Find where the given text appears and provide that cell's center as (x, y) coordinate. 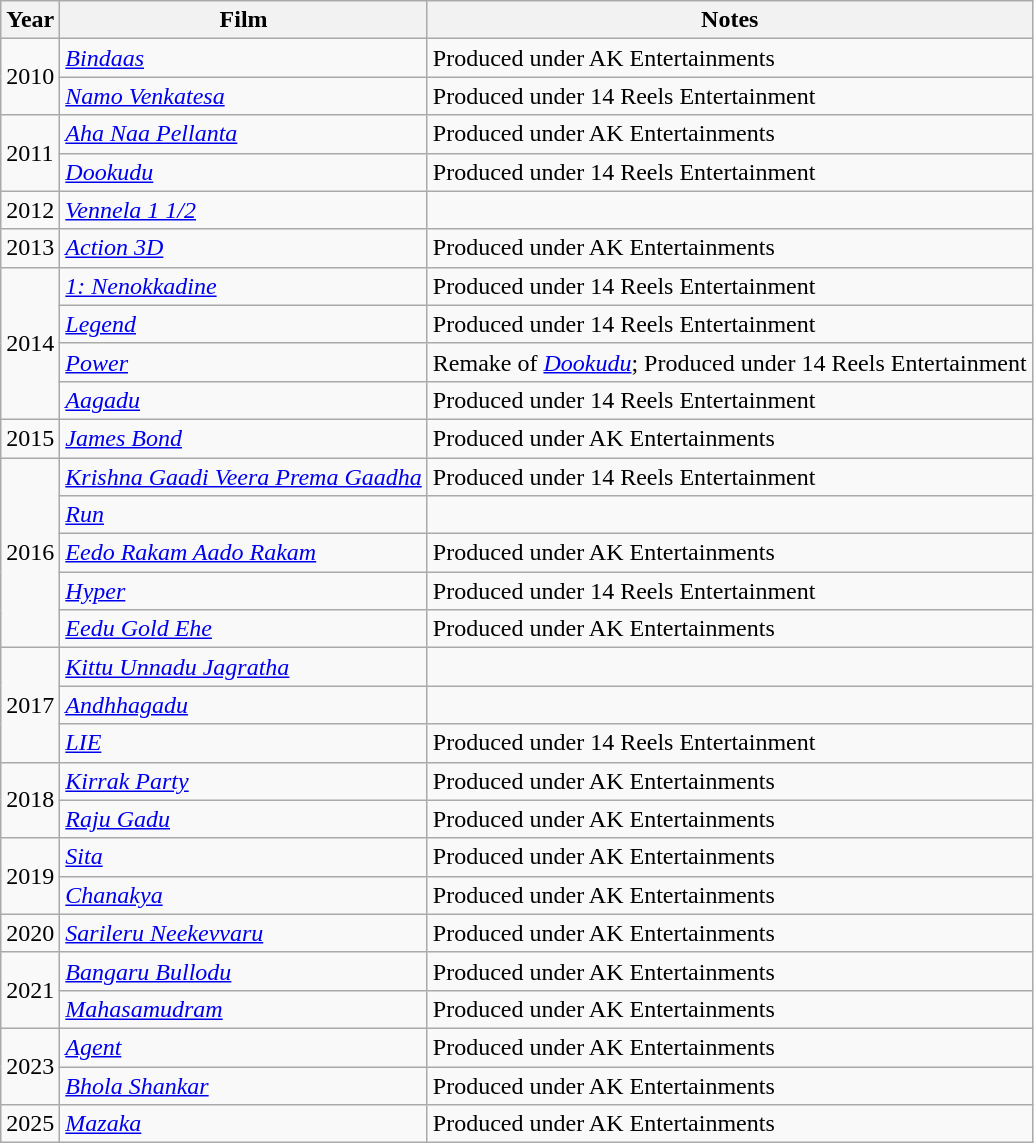
1: Nenokkadine (244, 286)
Chanakya (244, 895)
Bangaru Bullodu (244, 971)
Kirrak Party (244, 781)
Andhhagadu (244, 705)
2019 (30, 876)
Bindaas (244, 58)
Kittu Unnadu Jagratha (244, 667)
Mahasamudram (244, 1009)
2021 (30, 990)
Vennela 1 1/2 (244, 210)
James Bond (244, 438)
2017 (30, 705)
Legend (244, 324)
Bhola Shankar (244, 1085)
Eedo Rakam Aado Rakam (244, 553)
2014 (30, 343)
2020 (30, 933)
2011 (30, 153)
Krishna Gaadi Veera Prema Gaadha (244, 477)
Hyper (244, 591)
2012 (30, 210)
Year (30, 20)
Action 3D (244, 248)
2013 (30, 248)
Sita (244, 857)
2015 (30, 438)
Power (244, 362)
Notes (730, 20)
Aha Naa Pellanta (244, 134)
Remake of Dookudu; Produced under 14 Reels Entertainment (730, 362)
Aagadu (244, 400)
2010 (30, 77)
Film (244, 20)
Run (244, 515)
LIE (244, 743)
2018 (30, 800)
Dookudu (244, 172)
2025 (30, 1124)
Mazaka (244, 1124)
Sarileru Neekevvaru (244, 933)
Eedu Gold Ehe (244, 629)
2023 (30, 1066)
Agent (244, 1047)
Raju Gadu (244, 819)
2016 (30, 553)
Namo Venkatesa (244, 96)
